Capture the cell that displays the provided text and extract its (x, y) central coordinate. 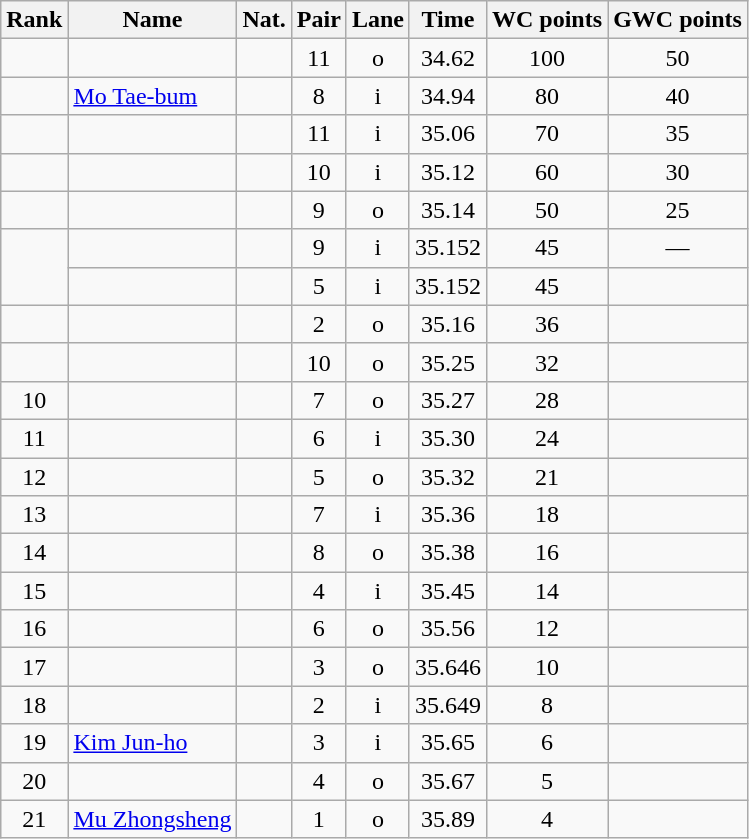
Mo Tae-bum (152, 96)
35.25 (448, 362)
15 (34, 591)
35.16 (448, 324)
32 (546, 362)
Pair (318, 20)
34.94 (448, 96)
60 (546, 172)
Nat. (264, 20)
35.27 (448, 400)
35.32 (448, 477)
70 (546, 134)
35.30 (448, 438)
35.36 (448, 515)
35 (678, 134)
1 (318, 819)
Rank (34, 20)
13 (34, 515)
100 (546, 58)
— (678, 248)
19 (34, 743)
35.649 (448, 705)
35.65 (448, 743)
20 (34, 781)
Mu Zhongsheng (152, 819)
34.62 (448, 58)
35.45 (448, 591)
GWC points (678, 20)
17 (34, 667)
35.06 (448, 134)
35.12 (448, 172)
35.14 (448, 210)
24 (546, 438)
25 (678, 210)
35.89 (448, 819)
Time (448, 20)
36 (546, 324)
Lane (378, 20)
28 (546, 400)
Kim Jun-ho (152, 743)
35.38 (448, 553)
35.646 (448, 667)
30 (678, 172)
80 (546, 96)
40 (678, 96)
Name (152, 20)
35.67 (448, 781)
35.56 (448, 629)
WC points (546, 20)
